Output the [x, y] coordinate of the center of the cell containing the given text.  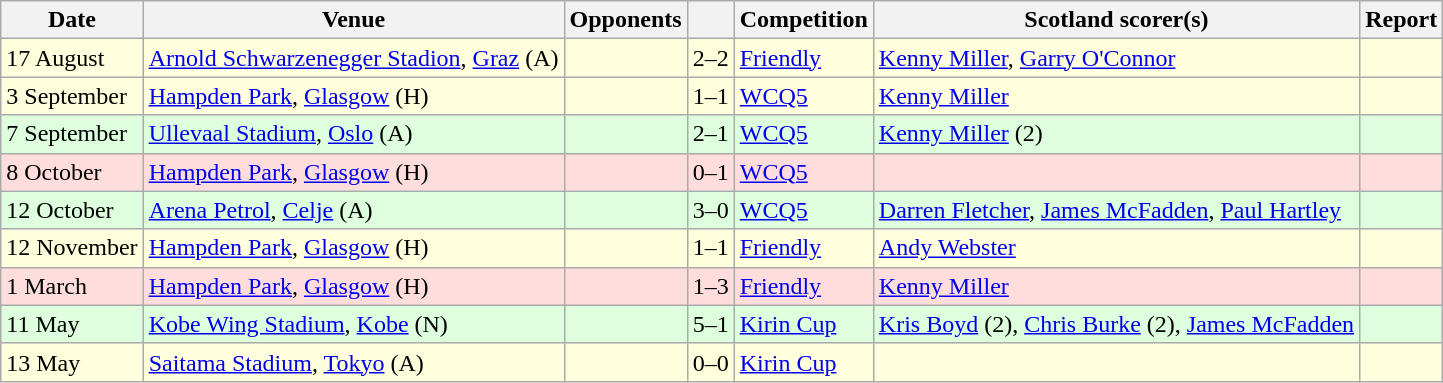
8 October [72, 172]
0–0 [710, 362]
Arena Petrol, Celje (A) [354, 210]
12 November [72, 248]
3 September [72, 96]
Kris Boyd (2), Chris Burke (2), James McFadden [1116, 324]
Kobe Wing Stadium, Kobe (N) [354, 324]
13 May [72, 362]
Darren Fletcher, James McFadden, Paul Hartley [1116, 210]
Andy Webster [1116, 248]
Arnold Schwarzenegger Stadion, Graz (A) [354, 58]
Kenny Miller (2) [1116, 134]
2–1 [710, 134]
5–1 [710, 324]
Opponents [626, 20]
Kenny Miller, Garry O'Connor [1116, 58]
1 March [72, 286]
2–2 [710, 58]
17 August [72, 58]
Scotland scorer(s) [1116, 20]
Report [1402, 20]
Date [72, 20]
12 October [72, 210]
7 September [72, 134]
0–1 [710, 172]
Competition [804, 20]
Venue [354, 20]
1–3 [710, 286]
11 May [72, 324]
Ullevaal Stadium, Oslo (A) [354, 134]
Saitama Stadium, Tokyo (A) [354, 362]
3–0 [710, 210]
